Return the [x, y] coordinate for the center point of the cell that contains the specified text.  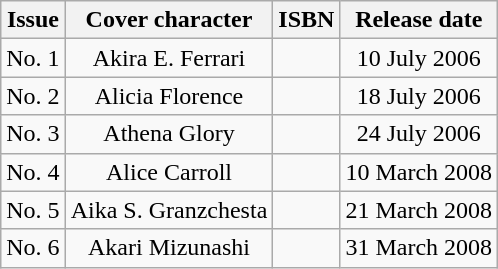
Alice Carroll [169, 172]
No. 4 [33, 172]
Athena Glory [169, 134]
Aika S. Granzchesta [169, 210]
10 March 2008 [419, 172]
24 July 2006 [419, 134]
Akira E. Ferrari [169, 58]
10 July 2006 [419, 58]
31 March 2008 [419, 248]
21 March 2008 [419, 210]
No. 2 [33, 96]
Release date [419, 20]
18 July 2006 [419, 96]
Akari Mizunashi [169, 248]
No. 3 [33, 134]
ISBN [306, 20]
Alicia Florence [169, 96]
No. 1 [33, 58]
No. 5 [33, 210]
Cover character [169, 20]
No. 6 [33, 248]
Issue [33, 20]
